Output the (x, y) coordinate of the center of the cell containing the given text.  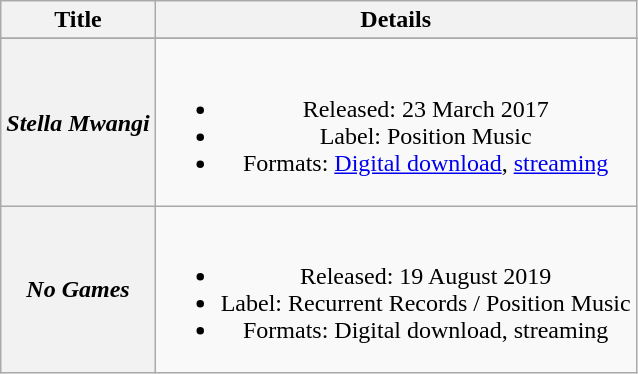
Released: 19 August 2019Label: Recurrent Records / Position MusicFormats: Digital download, streaming (396, 290)
Stella Mwangi (78, 122)
Title (78, 20)
Released: 23 March 2017Label: Position MusicFormats: Digital download, streaming (396, 122)
No Games (78, 290)
Details (396, 20)
